Scan for the cell matching the given text and deliver its [X, Y] coordinate at center. 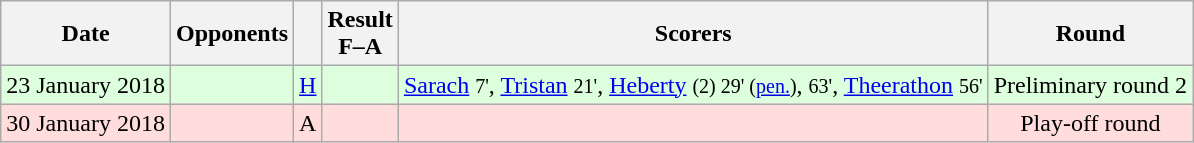
30 January 2018 [86, 123]
Play-off round [1090, 123]
Opponents [232, 34]
H [308, 85]
Round [1090, 34]
23 January 2018 [86, 85]
Date [86, 34]
Sarach 7', Tristan 21', Heberty (2) 29' (pen.), 63', Theerathon 56' [693, 85]
Preliminary round 2 [1090, 85]
A [308, 123]
Scorers [693, 34]
ResultF–A [360, 34]
